Capture the cell that displays the provided text and extract its [x, y] central coordinate. 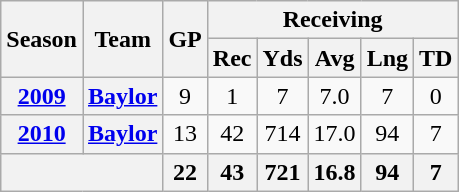
13 [185, 134]
Avg [334, 58]
43 [232, 172]
Rec [232, 58]
7.0 [334, 96]
42 [232, 134]
721 [282, 172]
17.0 [334, 134]
1 [232, 96]
2010 [42, 134]
2009 [42, 96]
GP [185, 39]
Season [42, 39]
9 [185, 96]
0 [436, 96]
Team [122, 39]
Receiving [332, 20]
Yds [282, 58]
Lng [387, 58]
22 [185, 172]
16.8 [334, 172]
TD [436, 58]
714 [282, 134]
